Find where the given text appears and provide that cell's center as (X, Y) coordinate. 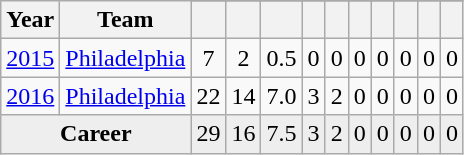
0.5 (282, 58)
29 (208, 134)
16 (244, 134)
7 (208, 58)
Team (126, 20)
Year (30, 20)
Career (96, 134)
22 (208, 96)
14 (244, 96)
7.5 (282, 134)
7.0 (282, 96)
2016 (30, 96)
2015 (30, 58)
